Return the [x, y] coordinate for the center point of the cell that contains the specified text.  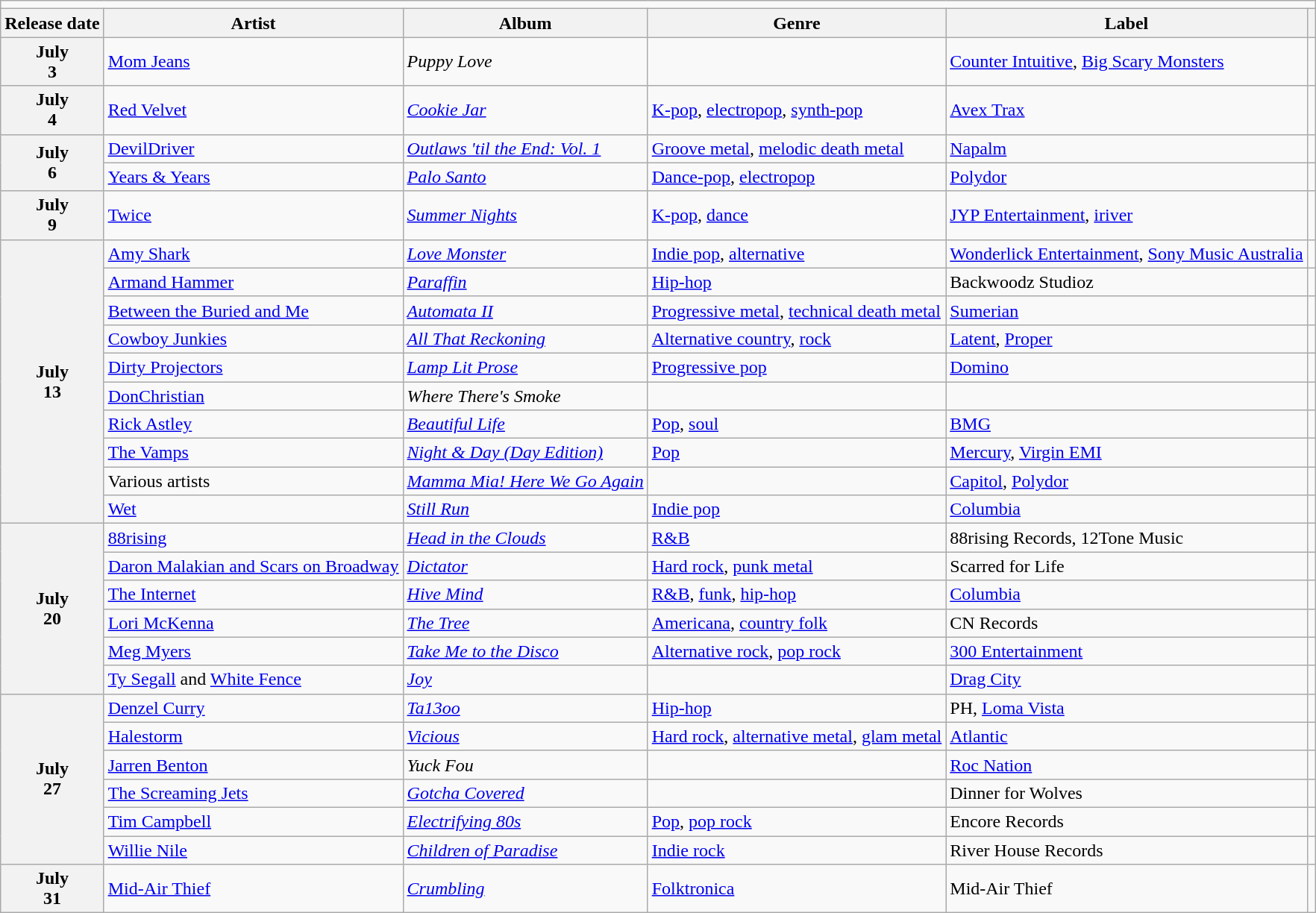
Alternative country, rock [797, 339]
Hard rock, alternative metal, glam metal [797, 736]
Summer Nights [525, 215]
Alternative rock, pop rock [797, 651]
Domino [1127, 367]
July4 [52, 110]
Napalm [1127, 148]
All That Reckoning [525, 339]
July9 [52, 215]
Dance-pop, electropop [797, 177]
Yuck Fou [525, 765]
Rick Astley [254, 424]
Wet [254, 509]
Take Me to the Disco [525, 651]
Love Monster [525, 254]
88rising [254, 538]
Twice [254, 215]
Capitol, Polydor [1127, 481]
Sumerian [1127, 310]
Joy [525, 680]
Mom Jeans [254, 61]
Denzel Curry [254, 708]
Night & Day (Day Edition) [525, 453]
Where There's Smoke [525, 396]
Hive Mind [525, 594]
Folktronica [797, 889]
Cowboy Junkies [254, 339]
Mamma Mia! Here We Go Again [525, 481]
Palo Santo [525, 177]
Polydor [1127, 177]
Indie pop, alternative [797, 254]
Pop [797, 453]
Tim Campbell [254, 821]
Avex Trax [1127, 110]
Genre [797, 23]
Hard rock, punk metal [797, 566]
Lori McKenna [254, 623]
Mercury, Virgin EMI [1127, 453]
Children of Paradise [525, 850]
Paraffin [525, 282]
300 Entertainment [1127, 651]
Crumbling [525, 889]
Jarren Benton [254, 765]
DonChristian [254, 396]
Americana, country folk [797, 623]
Halestorm [254, 736]
R&B [797, 538]
Amy Shark [254, 254]
Album [525, 23]
Encore Records [1127, 821]
Ty Segall and White Fence [254, 680]
Daron Malakian and Scars on Broadway [254, 566]
Outlaws 'til the End: Vol. 1 [525, 148]
Willie Nile [254, 850]
Ta13oo [525, 708]
Pop, soul [797, 424]
Wonderlick Entertainment, Sony Music Australia [1127, 254]
Lamp Lit Prose [525, 367]
Head in the Clouds [525, 538]
Scarred for Life [1127, 566]
Artist [254, 23]
River House Records [1127, 850]
Latent, Proper [1127, 339]
DevilDriver [254, 148]
July3 [52, 61]
JYP Entertainment, iriver [1127, 215]
K-pop, dance [797, 215]
Red Velvet [254, 110]
Indie pop [797, 509]
Between the Buried and Me [254, 310]
K-pop, electropop, synth-pop [797, 110]
Counter Intuitive, Big Scary Monsters [1127, 61]
July27 [52, 779]
Still Run [525, 509]
July13 [52, 382]
Release date [52, 23]
July20 [52, 609]
Progressive pop [797, 367]
Backwoodz Studioz [1127, 282]
Dictator [525, 566]
Drag City [1127, 680]
Dirty Projectors [254, 367]
Years & Years [254, 177]
Vicious [525, 736]
Meg Myers [254, 651]
PH, Loma Vista [1127, 708]
Cookie Jar [525, 110]
Label [1127, 23]
Dinner for Wolves [1127, 793]
Puppy Love [525, 61]
The Tree [525, 623]
Beautiful Life [525, 424]
Armand Hammer [254, 282]
Automata II [525, 310]
Various artists [254, 481]
The Screaming Jets [254, 793]
Atlantic [1127, 736]
Electrifying 80s [525, 821]
Indie rock [797, 850]
Gotcha Covered [525, 793]
The Vamps [254, 453]
The Internet [254, 594]
CN Records [1127, 623]
July31 [52, 889]
Roc Nation [1127, 765]
BMG [1127, 424]
Groove metal, melodic death metal [797, 148]
Progressive metal, technical death metal [797, 310]
July6 [52, 163]
Pop, pop rock [797, 821]
R&B, funk, hip-hop [797, 594]
88rising Records, 12Tone Music [1127, 538]
